Output the [X, Y] coordinate of the center of the cell containing the given text.  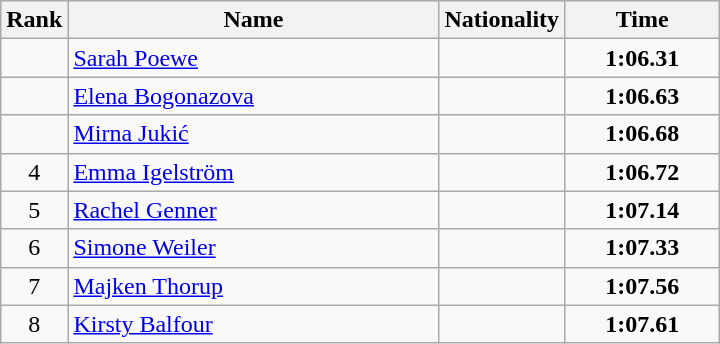
Simone Weiler [254, 248]
1:06.72 [642, 172]
Mirna Jukić [254, 134]
Emma Igelström [254, 172]
Rank [34, 20]
4 [34, 172]
Rachel Genner [254, 210]
8 [34, 324]
Sarah Poewe [254, 58]
1:07.61 [642, 324]
Elena Bogonazova [254, 96]
1:06.68 [642, 134]
1:07.14 [642, 210]
1:06.31 [642, 58]
Time [642, 20]
6 [34, 248]
7 [34, 286]
Name [254, 20]
5 [34, 210]
1:07.56 [642, 286]
1:07.33 [642, 248]
Majken Thorup [254, 286]
1:06.63 [642, 96]
Nationality [502, 20]
Kirsty Balfour [254, 324]
